For the text-containing cell, return its midpoint in (x, y) coordinate format. 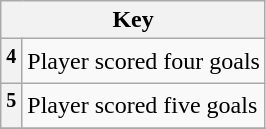
4 (12, 62)
Player scored four goals (144, 62)
5 (12, 106)
Player scored five goals (144, 106)
Key (134, 20)
